For the text-containing cell, return its midpoint in (x, y) coordinate format. 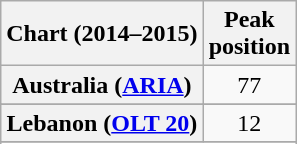
Peakposition (249, 34)
Chart (2014–2015) (102, 34)
12 (249, 123)
Australia (ARIA) (102, 85)
77 (249, 85)
Lebanon (OLT 20) (102, 123)
